Determine the (X, Y) coordinate at the center of the cell enclosing the given text.  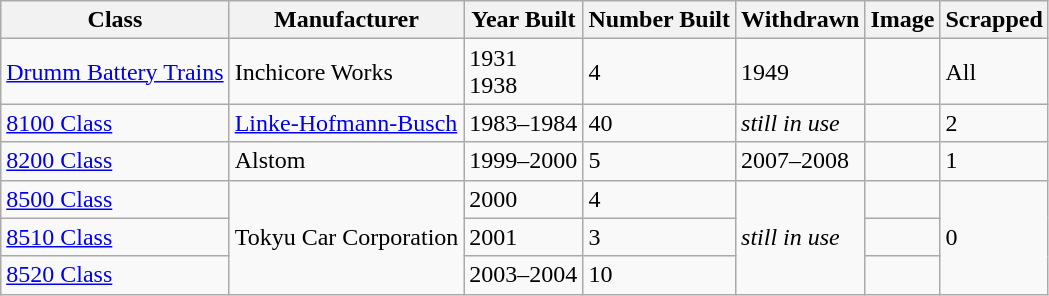
Image (902, 20)
19311938 (524, 72)
0 (994, 237)
8520 Class (115, 275)
3 (660, 237)
8500 Class (115, 199)
2003–2004 (524, 275)
2 (994, 123)
Inchicore Works (346, 72)
Year Built (524, 20)
1949 (800, 72)
2000 (524, 199)
Alstom (346, 161)
Withdrawn (800, 20)
1 (994, 161)
Number Built (660, 20)
1983–1984 (524, 123)
Manufacturer (346, 20)
10 (660, 275)
Class (115, 20)
8200 Class (115, 161)
Scrapped (994, 20)
2001 (524, 237)
1999–2000 (524, 161)
Linke-Hofmann-Busch (346, 123)
All (994, 72)
8510 Class (115, 237)
Drumm Battery Trains (115, 72)
Tokyu Car Corporation (346, 237)
5 (660, 161)
2007–2008 (800, 161)
40 (660, 123)
8100 Class (115, 123)
